Locate the cell with the specified text and output its (X, Y) center coordinate. 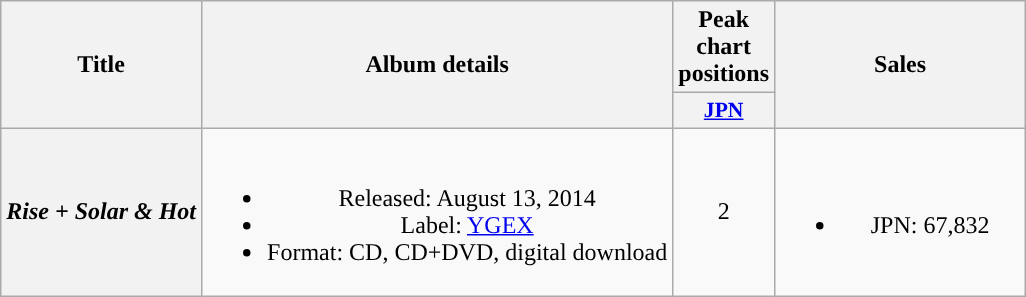
2 (724, 212)
Peak chart positions (724, 47)
JPN (724, 111)
Album details (438, 65)
Released: August 13, 2014Label: YGEXFormat: CD, CD+DVD, digital download (438, 212)
Title (102, 65)
JPN: 67,832 (900, 212)
Sales (900, 65)
Rise + Solar & Hot (102, 212)
